For the text-containing cell, return its midpoint in (X, Y) coordinate format. 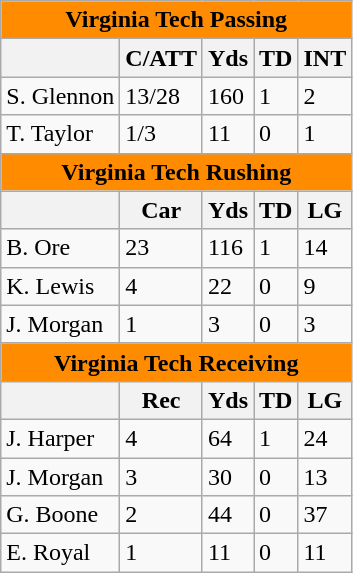
13 (325, 477)
14 (325, 248)
23 (162, 248)
INT (325, 58)
64 (228, 438)
24 (325, 438)
1/3 (162, 134)
116 (228, 248)
J. Harper (60, 438)
G. Boone (60, 515)
C/ATT (162, 58)
22 (228, 286)
Rec (162, 400)
Car (162, 210)
160 (228, 96)
E. Royal (60, 553)
B. Ore (60, 248)
Virginia Tech Passing (176, 20)
37 (325, 515)
30 (228, 477)
K. Lewis (60, 286)
S. Glennon (60, 96)
13/28 (162, 96)
T. Taylor (60, 134)
Virginia Tech Receiving (176, 362)
Virginia Tech Rushing (176, 172)
44 (228, 515)
9 (325, 286)
